From the cell containing the given text, extract its center point as [X, Y] coordinate. 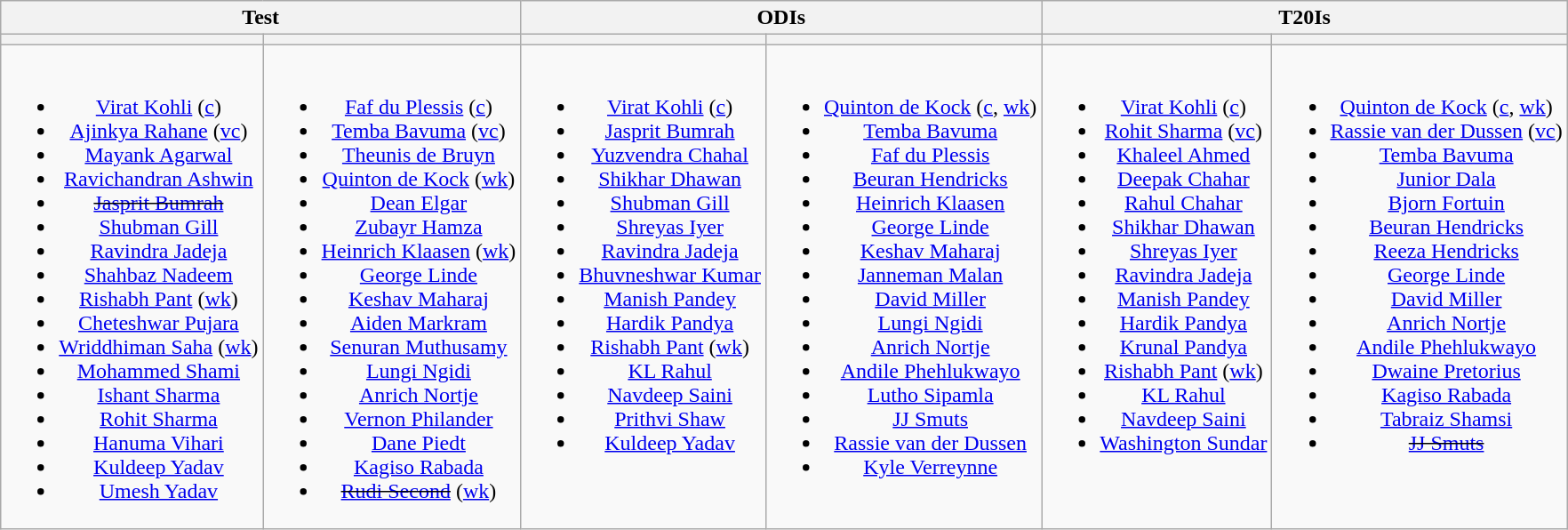
T20Is [1305, 18]
ODIs [781, 18]
Test [261, 18]
